Pinpoint the cell where the given text exists, returning its (X, Y) midpoint coordinate. 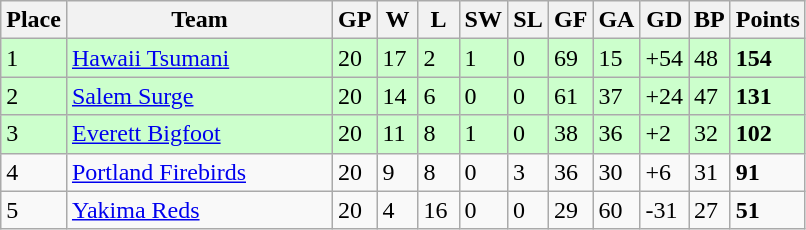
47 (710, 96)
14 (398, 96)
SL (528, 20)
48 (710, 58)
30 (616, 172)
27 (710, 210)
-31 (664, 210)
60 (616, 210)
+24 (664, 96)
Team (199, 20)
6 (438, 96)
GA (616, 20)
11 (398, 134)
+54 (664, 58)
51 (768, 210)
91 (768, 172)
+6 (664, 172)
154 (768, 58)
Hawaii Tsumani (199, 58)
BP (710, 20)
31 (710, 172)
GF (571, 20)
15 (616, 58)
Points (768, 20)
9 (398, 172)
GD (664, 20)
38 (571, 134)
GP (355, 20)
131 (768, 96)
W (398, 20)
Salem Surge (199, 96)
Portland Firebirds (199, 172)
16 (438, 210)
L (438, 20)
29 (571, 210)
37 (616, 96)
32 (710, 134)
Place (34, 20)
SW (483, 20)
102 (768, 134)
Yakima Reds (199, 210)
17 (398, 58)
5 (34, 210)
69 (571, 58)
Everett Bigfoot (199, 134)
+2 (664, 134)
61 (571, 96)
